From the cell containing the given text, extract its center point as [x, y] coordinate. 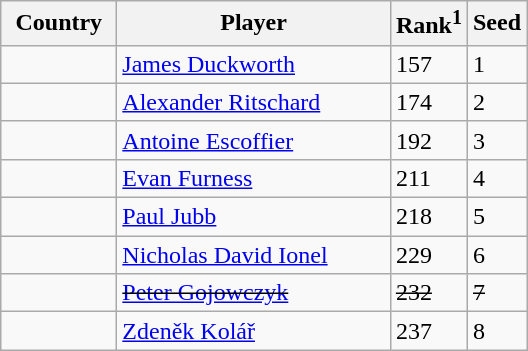
6 [496, 255]
174 [428, 102]
Evan Furness [254, 178]
3 [496, 140]
232 [428, 293]
192 [428, 140]
5 [496, 217]
218 [428, 217]
Paul Jubb [254, 217]
8 [496, 331]
Nicholas David Ionel [254, 255]
1 [496, 64]
237 [428, 331]
Alexander Ritschard [254, 102]
Country [59, 24]
Peter Gojowczyk [254, 293]
229 [428, 255]
Antoine Escoffier [254, 140]
Seed [496, 24]
7 [496, 293]
211 [428, 178]
4 [496, 178]
157 [428, 64]
2 [496, 102]
Player [254, 24]
Rank1 [428, 24]
Zdeněk Kolář [254, 331]
James Duckworth [254, 64]
